Provide the [x, y] coordinate of the cell's center where the given text is located.  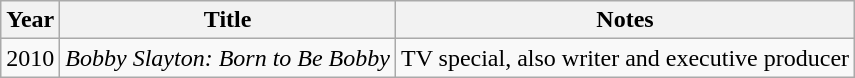
Title [228, 20]
2010 [30, 58]
Bobby Slayton: Born to Be Bobby [228, 58]
Year [30, 20]
TV special, also writer and executive producer [624, 58]
Notes [624, 20]
